Extract the (X, Y) coordinate from the center of the cell holding the provided text.  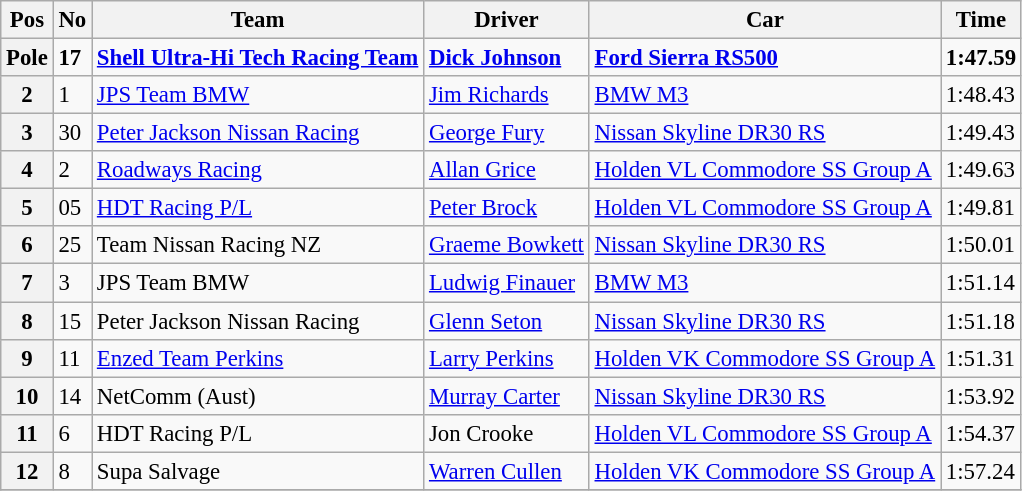
1:47.59 (980, 58)
George Fury (507, 133)
No (72, 20)
14 (72, 396)
1:50.01 (980, 245)
Shell Ultra-Hi Tech Racing Team (258, 58)
15 (72, 321)
Larry Perkins (507, 358)
1:49.81 (980, 208)
Driver (507, 20)
17 (72, 58)
Supa Salvage (258, 471)
1:48.43 (980, 95)
Jim Richards (507, 95)
12 (27, 471)
Car (764, 20)
25 (72, 245)
Enzed Team Perkins (258, 358)
1:49.43 (980, 133)
1:51.18 (980, 321)
Peter Brock (507, 208)
1:49.63 (980, 170)
1 (72, 95)
1:57.24 (980, 471)
1:51.14 (980, 283)
Dick Johnson (507, 58)
Pos (27, 20)
Allan Grice (507, 170)
9 (27, 358)
Pole (27, 58)
7 (27, 283)
Jon Crooke (507, 433)
NetComm (Aust) (258, 396)
Graeme Bowkett (507, 245)
30 (72, 133)
1:53.92 (980, 396)
Ford Sierra RS500 (764, 58)
10 (27, 396)
1:51.31 (980, 358)
Murray Carter (507, 396)
5 (27, 208)
Time (980, 20)
Ludwig Finauer (507, 283)
Roadways Racing (258, 170)
Team (258, 20)
4 (27, 170)
Glenn Seton (507, 321)
05 (72, 208)
Team Nissan Racing NZ (258, 245)
1:54.37 (980, 433)
Warren Cullen (507, 471)
